Scan for the cell matching the given text and deliver its (X, Y) coordinate at center. 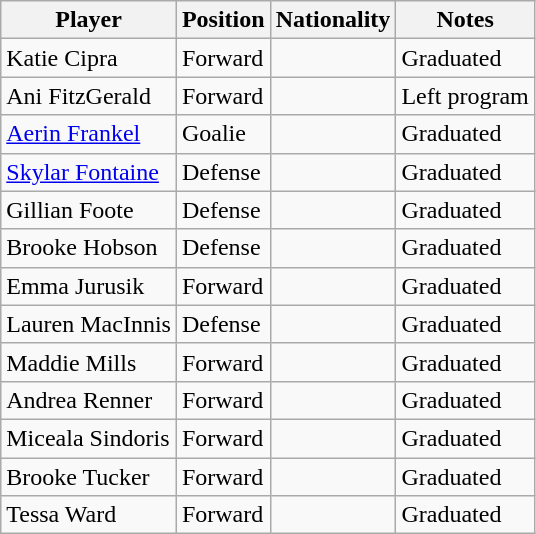
Lauren MacInnis (89, 324)
Brooke Tucker (89, 477)
Brooke Hobson (89, 248)
Gillian Foote (89, 210)
Miceala Sindoris (89, 438)
Nationality (333, 20)
Skylar Fontaine (89, 172)
Maddie Mills (89, 362)
Player (89, 20)
Left program (465, 96)
Goalie (223, 134)
Notes (465, 20)
Tessa Ward (89, 515)
Ani FitzGerald (89, 96)
Emma Jurusik (89, 286)
Aerin Frankel (89, 134)
Position (223, 20)
Andrea Renner (89, 400)
Katie Cipra (89, 58)
